From the cell containing the given text, extract its center point as (x, y) coordinate. 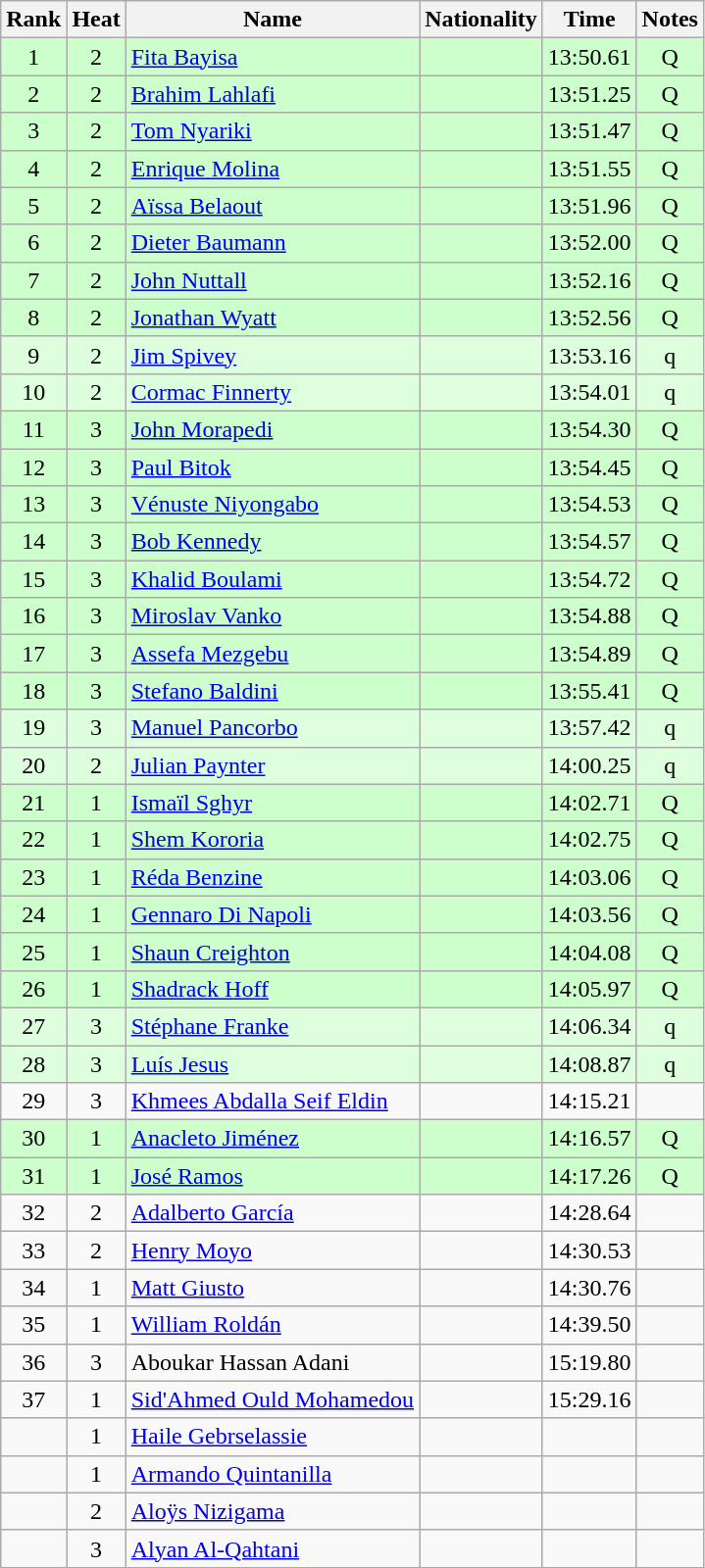
13:55.41 (589, 691)
Aloÿs Nizigama (273, 1511)
14:02.75 (589, 840)
13:54.72 (589, 579)
20 (33, 765)
14:16.57 (589, 1139)
13 (33, 505)
Notes (670, 20)
13:54.88 (589, 616)
13:51.96 (589, 206)
36 (33, 1362)
Aboukar Hassan Adani (273, 1362)
13:54.53 (589, 505)
Alyan Al-Qahtani (273, 1548)
35 (33, 1325)
Henry Moyo (273, 1250)
Jim Spivey (273, 355)
Manuel Pancorbo (273, 728)
Gennaro Di Napoli (273, 914)
Tom Nyariki (273, 131)
7 (33, 280)
Enrique Molina (273, 169)
13:54.57 (589, 542)
Rank (33, 20)
15:19.80 (589, 1362)
Matt Giusto (273, 1288)
12 (33, 467)
Time (589, 20)
29 (33, 1102)
13:52.56 (589, 318)
8 (33, 318)
Miroslav Vanko (273, 616)
Cormac Finnerty (273, 392)
John Nuttall (273, 280)
16 (33, 616)
Sid'Ahmed Ould Mohamedou (273, 1399)
17 (33, 654)
14:06.34 (589, 1026)
34 (33, 1288)
27 (33, 1026)
Paul Bitok (273, 467)
22 (33, 840)
14:39.50 (589, 1325)
14:08.87 (589, 1063)
Réda Benzine (273, 877)
14:04.08 (589, 952)
Shaun Creighton (273, 952)
Anacleto Jiménez (273, 1139)
37 (33, 1399)
13:52.16 (589, 280)
Nationality (481, 20)
13:52.00 (589, 243)
14:03.06 (589, 877)
Dieter Baumann (273, 243)
Khmees Abdalla Seif Eldin (273, 1102)
24 (33, 914)
9 (33, 355)
Adalberto García (273, 1213)
30 (33, 1139)
14:30.53 (589, 1250)
Ismaïl Sghyr (273, 803)
14:30.76 (589, 1288)
13:54.01 (589, 392)
Vénuste Niyongabo (273, 505)
32 (33, 1213)
Stéphane Franke (273, 1026)
Haile Gebrselassie (273, 1437)
Stefano Baldini (273, 691)
31 (33, 1176)
10 (33, 392)
14:02.71 (589, 803)
26 (33, 989)
14:00.25 (589, 765)
15 (33, 579)
14:17.26 (589, 1176)
Shadrack Hoff (273, 989)
13:50.61 (589, 57)
13:51.55 (589, 169)
Luís Jesus (273, 1063)
6 (33, 243)
13:57.42 (589, 728)
28 (33, 1063)
11 (33, 429)
Brahim Lahlafi (273, 94)
José Ramos (273, 1176)
13:51.25 (589, 94)
14:28.64 (589, 1213)
13:54.89 (589, 654)
23 (33, 877)
13:53.16 (589, 355)
William Roldán (273, 1325)
21 (33, 803)
John Morapedi (273, 429)
Bob Kennedy (273, 542)
Jonathan Wyatt (273, 318)
5 (33, 206)
14:03.56 (589, 914)
15:29.16 (589, 1399)
Julian Paynter (273, 765)
14:05.97 (589, 989)
13:51.47 (589, 131)
13:54.45 (589, 467)
Armando Quintanilla (273, 1474)
Aïssa Belaout (273, 206)
25 (33, 952)
Shem Kororia (273, 840)
13:54.30 (589, 429)
Assefa Mezgebu (273, 654)
Name (273, 20)
4 (33, 169)
33 (33, 1250)
18 (33, 691)
14 (33, 542)
Khalid Boulami (273, 579)
19 (33, 728)
Fita Bayisa (273, 57)
Heat (96, 20)
14:15.21 (589, 1102)
